Find where the given text appears and provide that cell's center as (x, y) coordinate. 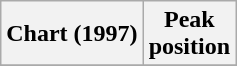
Chart (1997) (72, 34)
Peakposition (189, 34)
